Locate the cell with the specified text and output its (x, y) center coordinate. 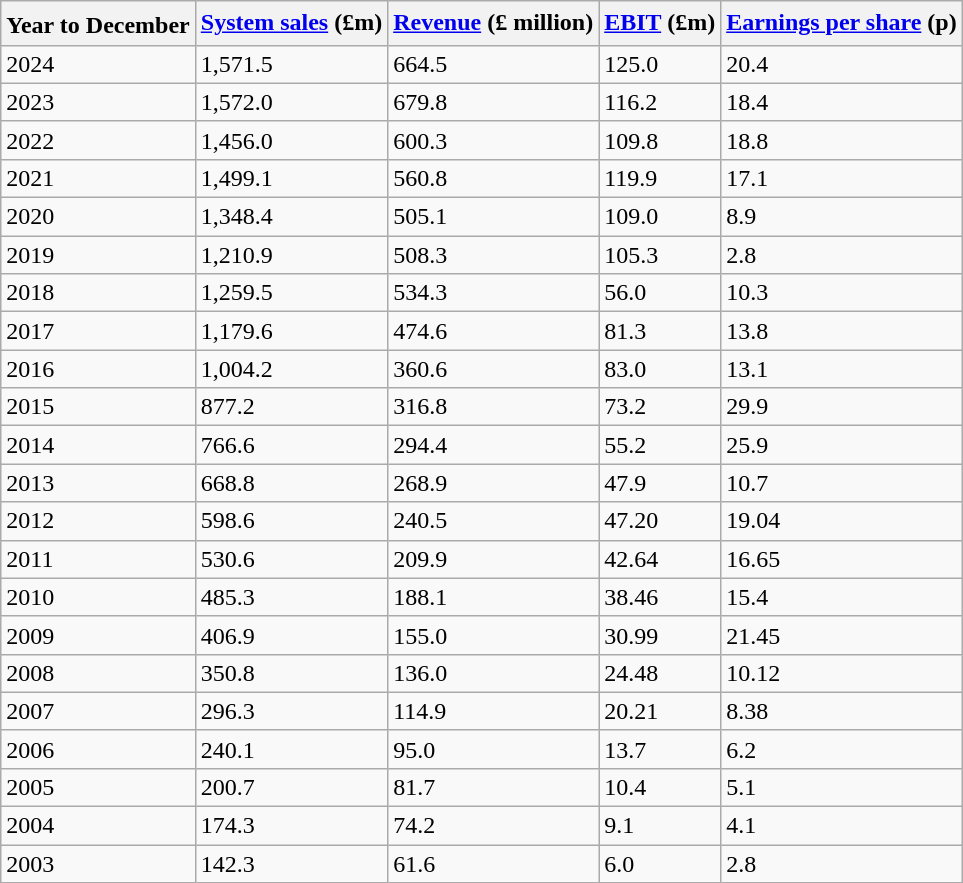
2020 (98, 217)
406.9 (291, 635)
81.3 (660, 331)
EBIT (£m) (660, 24)
29.9 (842, 407)
508.3 (494, 255)
2015 (98, 407)
74.2 (494, 826)
142.3 (291, 864)
38.46 (660, 597)
1,571.5 (291, 64)
1,259.5 (291, 293)
316.8 (494, 407)
10.7 (842, 483)
1,179.6 (291, 331)
2013 (98, 483)
61.6 (494, 864)
600.3 (494, 140)
55.2 (660, 445)
1,210.9 (291, 255)
2017 (98, 331)
679.8 (494, 102)
2024 (98, 64)
2022 (98, 140)
296.3 (291, 711)
766.6 (291, 445)
664.5 (494, 64)
19.04 (842, 521)
485.3 (291, 597)
20.21 (660, 711)
109.0 (660, 217)
2003 (98, 864)
188.1 (494, 597)
8.9 (842, 217)
2018 (98, 293)
2010 (98, 597)
877.2 (291, 407)
47.9 (660, 483)
109.8 (660, 140)
18.4 (842, 102)
13.7 (660, 749)
10.3 (842, 293)
42.64 (660, 559)
2019 (98, 255)
24.48 (660, 673)
13.1 (842, 369)
15.4 (842, 597)
17.1 (842, 178)
530.6 (291, 559)
350.8 (291, 673)
474.6 (494, 331)
505.1 (494, 217)
13.8 (842, 331)
4.1 (842, 826)
1,456.0 (291, 140)
56.0 (660, 293)
6.0 (660, 864)
21.45 (842, 635)
240.5 (494, 521)
2005 (98, 787)
2004 (98, 826)
10.12 (842, 673)
9.1 (660, 826)
119.9 (660, 178)
2021 (98, 178)
598.6 (291, 521)
155.0 (494, 635)
6.2 (842, 749)
81.7 (494, 787)
Earnings per share (p) (842, 24)
209.9 (494, 559)
30.99 (660, 635)
1,348.4 (291, 217)
47.20 (660, 521)
534.3 (494, 293)
2011 (98, 559)
1,499.1 (291, 178)
560.8 (494, 178)
2009 (98, 635)
136.0 (494, 673)
240.1 (291, 749)
16.65 (842, 559)
200.7 (291, 787)
83.0 (660, 369)
294.4 (494, 445)
2016 (98, 369)
10.4 (660, 787)
116.2 (660, 102)
114.9 (494, 711)
125.0 (660, 64)
2007 (98, 711)
2012 (98, 521)
1,004.2 (291, 369)
1,572.0 (291, 102)
95.0 (494, 749)
System sales (£m) (291, 24)
18.8 (842, 140)
668.8 (291, 483)
2014 (98, 445)
73.2 (660, 407)
105.3 (660, 255)
2006 (98, 749)
2023 (98, 102)
268.9 (494, 483)
20.4 (842, 64)
5.1 (842, 787)
25.9 (842, 445)
8.38 (842, 711)
Revenue (£ million) (494, 24)
Year to December (98, 24)
174.3 (291, 826)
2008 (98, 673)
360.6 (494, 369)
